Locate the cell with the specified text and output its (x, y) center coordinate. 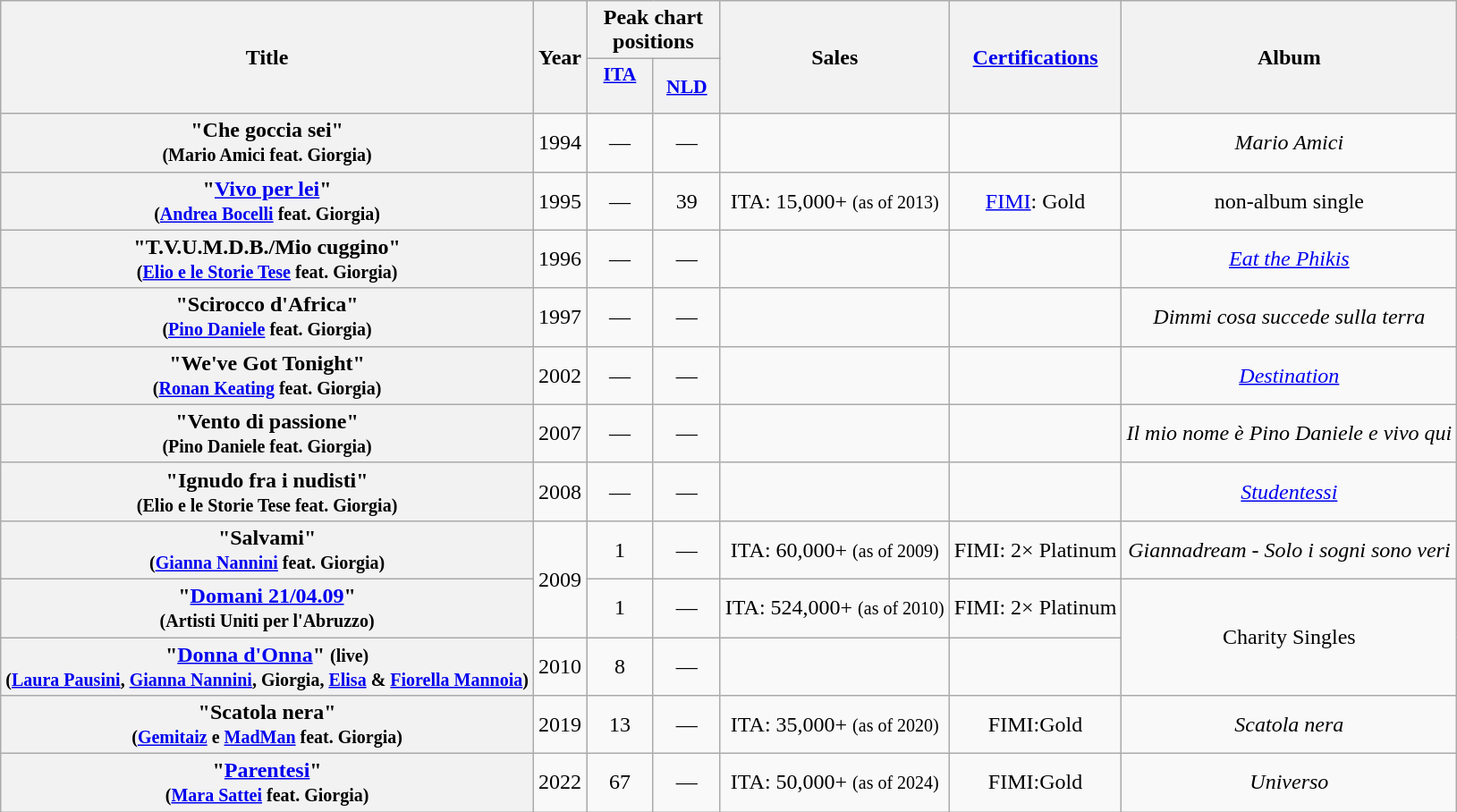
Scatola nera (1290, 724)
2008 (560, 492)
Destination (1290, 376)
Title (267, 57)
ITA: 50,000+ (as of 2024) (834, 783)
"Vento di passione"(Pino Daniele feat. Giorgia) (267, 433)
39 (687, 200)
"Salvami"(Gianna Nannini feat. Giorgia) (267, 549)
ITA (621, 86)
"Ignudo fra i nudisti"(Elio e le Storie Tese feat. Giorgia) (267, 492)
"T.V.U.M.D.B./Mio cuggino"(Elio e le Storie Tese feat. Giorgia) (267, 259)
"Parentesi"(Mara Sattei feat. Giorgia) (267, 783)
2002 (560, 376)
13 (621, 724)
2019 (560, 724)
non-album single (1290, 200)
Album (1290, 57)
FIMI: Gold (1036, 200)
ITA: 35,000+ (as of 2020) (834, 724)
Charity Singles (1290, 637)
"Domani 21/04.09"(Artisti Uniti per l'Abruzzo) (267, 608)
"Vivo per lei"(Andrea Bocelli feat. Giorgia) (267, 200)
"Donna d'Onna" (live)(Laura Pausini, Gianna Nannini, Giorgia, Elisa & Fiorella Mannoia) (267, 665)
Eat the Phikis (1290, 259)
Sales (834, 57)
ITA: 524,000+ (as of 2010) (834, 608)
Il mio nome è Pino Daniele e vivo qui (1290, 433)
Giannadream - Solo i sogni sono veri (1290, 549)
Year (560, 57)
1994 (560, 143)
2022 (560, 783)
NLD (687, 86)
Studentessi (1290, 492)
1995 (560, 200)
Certifications (1036, 57)
Dimmi cosa succede sulla terra (1290, 317)
1996 (560, 259)
ITA: 15,000+ (as of 2013) (834, 200)
Universo (1290, 783)
"Che goccia sei"(Mario Amici feat. Giorgia) (267, 143)
Mario Amici (1290, 143)
Peak chart positions (654, 30)
2010 (560, 665)
1997 (560, 317)
ITA: 60,000+ (as of 2009) (834, 549)
2007 (560, 433)
"We've Got Tonight"(Ronan Keating feat. Giorgia) (267, 376)
"Scirocco d'Africa"(Pino Daniele feat. Giorgia) (267, 317)
8 (621, 665)
2009 (560, 579)
"Scatola nera"(Gemitaiz e MadMan feat. Giorgia) (267, 724)
67 (621, 783)
